Determine the (x, y) coordinate at the center of the cell enclosing the given text.  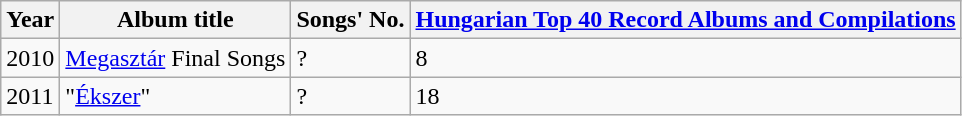
Year (30, 20)
Album title (176, 20)
8 (686, 58)
2010 (30, 58)
Hungarian Top 40 Record Albums and Compilations (686, 20)
Megasztár Final Songs (176, 58)
"Ékszer" (176, 96)
18 (686, 96)
Songs' No. (350, 20)
2011 (30, 96)
